Find where the given text appears and provide that cell's center as (x, y) coordinate. 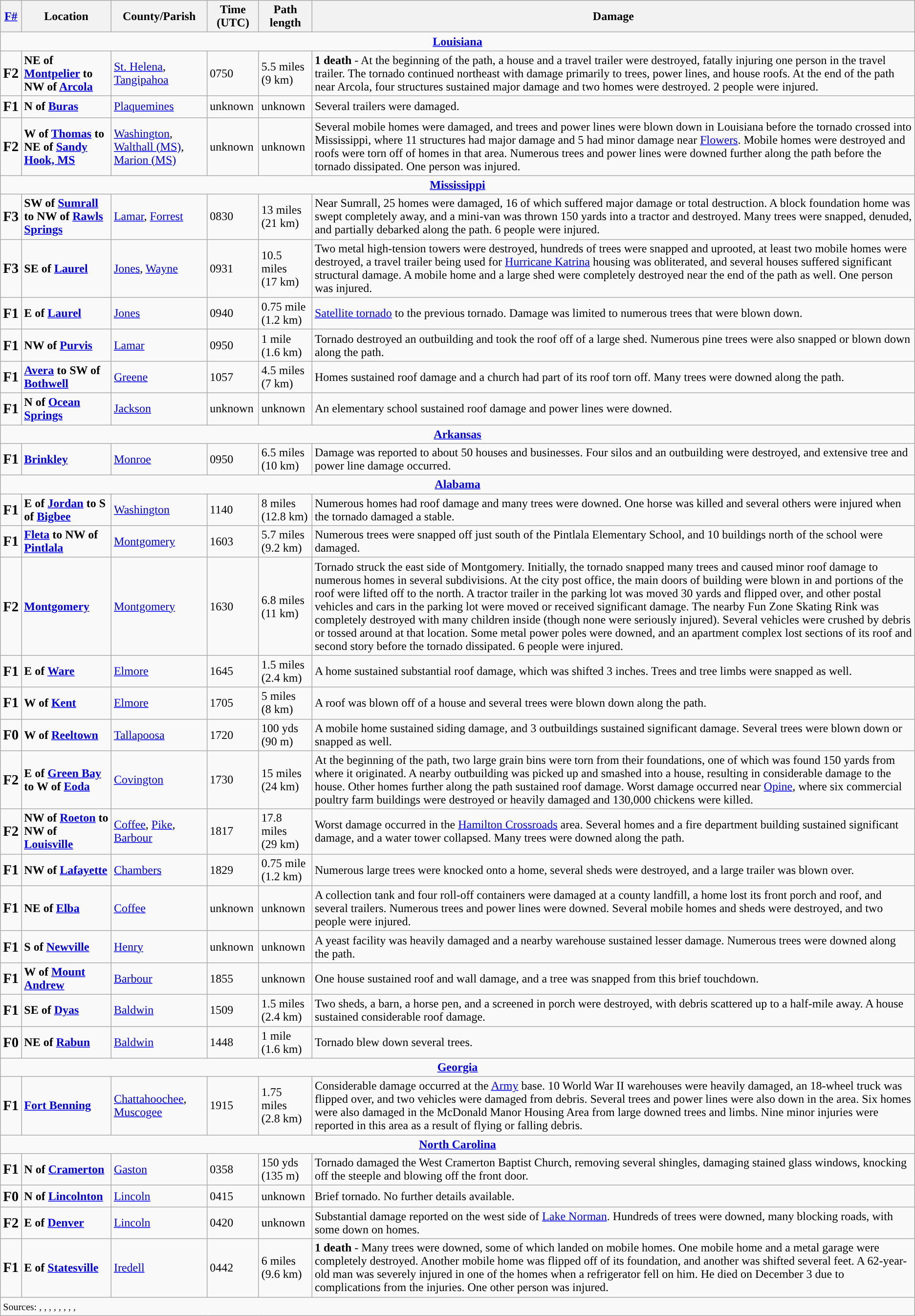
N of Buras (66, 107)
Greene (159, 377)
Arkansas (457, 434)
Henry (159, 947)
Satellite tornado to the previous tornado. Damage was limited to numerous trees that were blown down. (613, 313)
100 yds (90 m) (285, 735)
NE of Elba (66, 908)
0358 (233, 1170)
Location (66, 17)
W of Reeltown (66, 735)
0931 (233, 268)
Washington (159, 510)
5.5 miles (9 km) (285, 73)
1140 (233, 510)
8 miles (12.8 km) (285, 510)
0830 (233, 217)
Iredell (159, 1268)
Sources: , , , , , , , , (457, 1306)
Jones, Wayne (159, 268)
A mobile home sustained siding damage, and 3 outbuildings sustained significant damage. Several trees were blown down or snapped as well. (613, 735)
SW of Sumrall to NW of Rawls Springs (66, 217)
Homes sustained roof damage and a church had part of its roof torn off. Many trees were downed along the path. (613, 377)
Monroe (159, 460)
Louisiana (457, 42)
13 miles (21 km) (285, 217)
Numerous trees were snapped off just south of the Pintlala Elementary School, and 10 buildings north of the school were damaged. (613, 542)
Alabama (457, 485)
1705 (233, 703)
Tornado blew down several trees. (613, 1042)
E of Jordan to S of Bigbee (66, 510)
Tornado destroyed an outbuilding and took the roof off of a large shed. Numerous pine trees were also snapped or blown down along the path. (613, 345)
Lamar, Forrest (159, 217)
150 yds(135 m) (285, 1170)
A yeast facility was heavily damaged and a nearby warehouse sustained lesser damage. Numerous trees were downed along the path. (613, 947)
N of Lincolnton (66, 1196)
Several trailers were damaged. (613, 107)
E of Laurel (66, 313)
Brief tornado. No further details available. (613, 1196)
NW of Purvis (66, 345)
NW of Roeton to NW of Louisville (66, 831)
Coffee (159, 908)
0420 (233, 1223)
A roof was blown off of a house and several trees were blown down along the path. (613, 703)
Jones (159, 313)
6 miles (9.6 km) (285, 1268)
Tallapoosa (159, 735)
Chattahoochee, Muscogee (159, 1106)
0415 (233, 1196)
1630 (233, 606)
N of Ocean Springs (66, 409)
Time (UTC) (233, 17)
E of Denver (66, 1223)
1855 (233, 978)
Fort Benning (66, 1106)
One house sustained roof and wall damage, and a tree was snapped from this brief touchdown. (613, 978)
Covington (159, 780)
1645 (233, 671)
W of Thomas to NE of Sandy Hook, MS (66, 147)
North Carolina (457, 1144)
Substantial damage reported on the west side of Lake Norman. Hundreds of trees were downed, many blocking roads, with some down on homes. (613, 1223)
E of Statesville (66, 1268)
F# (11, 17)
0940 (233, 313)
17.8 miles(29 km) (285, 831)
1829 (233, 870)
E of Ware (66, 671)
Path length (285, 17)
1720 (233, 735)
5 miles (8 km) (285, 703)
NE of Rabun (66, 1042)
W of Kent (66, 703)
Georgia (457, 1068)
SE of Dyas (66, 1010)
County/Parish (159, 17)
Gaston (159, 1170)
Fleta to NW of Pintlala (66, 542)
E of Green Bay to W of Eoda (66, 780)
4.5 miles (7 km) (285, 377)
6.8 miles (11 km) (285, 606)
A home sustained substantial roof damage, which was shifted 3 inches. Trees and tree limbs were snapped as well. (613, 671)
Jackson (159, 409)
Brinkley (66, 460)
Avera to SW of Bothwell (66, 377)
Damage (613, 17)
Washington, Walthall (MS), Marion (MS) (159, 147)
St. Helena, Tangipahoa (159, 73)
1915 (233, 1106)
Numerous homes had roof damage and many trees were downed. One horse was killed and several others were injured when the tornado damaged a stable. (613, 510)
10.5 miles (17 km) (285, 268)
1057 (233, 377)
Chambers (159, 870)
An elementary school sustained roof damage and power lines were downed. (613, 409)
0750 (233, 73)
1.75 miles (2.8 km) (285, 1106)
1817 (233, 831)
Numerous large trees were knocked onto a home, several sheds were destroyed, and a large trailer was blown over. (613, 870)
W of Mount Andrew (66, 978)
S of Newville (66, 947)
Lamar (159, 345)
1603 (233, 542)
6.5 miles (10 km) (285, 460)
NE of Montpelier to NW of Arcola (66, 73)
0442 (233, 1268)
NW of Lafayette (66, 870)
1448 (233, 1042)
1730 (233, 780)
Coffee, Pike, Barbour (159, 831)
Mississippi (457, 185)
Barbour (159, 978)
Plaquemines (159, 107)
N of Cramerton (66, 1170)
1509 (233, 1010)
SE of Laurel (66, 268)
5.7 miles (9.2 km) (285, 542)
15 miles (24 km) (285, 780)
